Provide the [x, y] coordinate of the cell's center where the given text is located.  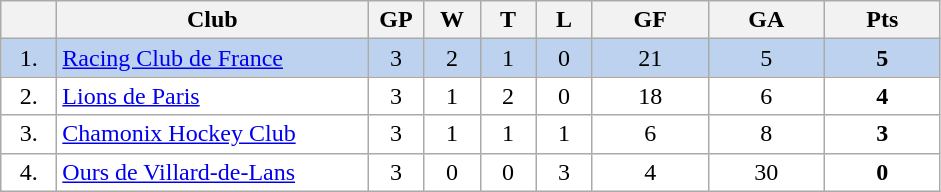
Racing Club de France [212, 58]
Lions de Paris [212, 96]
30 [766, 172]
GF [650, 20]
L [564, 20]
Ours de Villard-de-Lans [212, 172]
4. [29, 172]
2. [29, 96]
W [452, 20]
GP [396, 20]
Pts [882, 20]
18 [650, 96]
GA [766, 20]
3. [29, 134]
T [508, 20]
1. [29, 58]
Chamonix Hockey Club [212, 134]
8 [766, 134]
21 [650, 58]
Club [212, 20]
